Return the [X, Y] coordinate for the center point of the cell that contains the specified text.  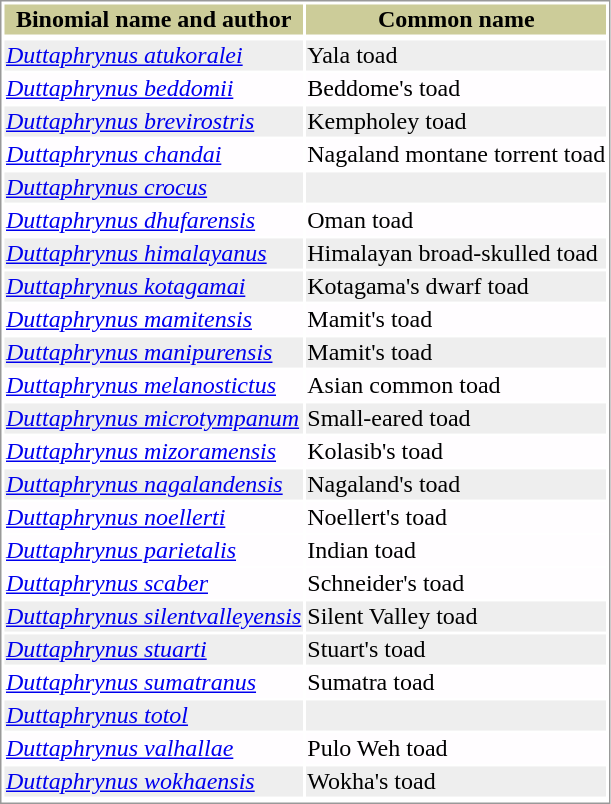
Duttaphrynus brevirostris [153, 121]
Duttaphrynus kotagamai [153, 287]
Duttaphrynus valhallae [153, 749]
Common name [456, 19]
Duttaphrynus microtympanum [153, 419]
Small-eared toad [456, 419]
Sumatra toad [456, 683]
Duttaphrynus parietalis [153, 551]
Asian common toad [456, 385]
Duttaphrynus stuarti [153, 649]
Oman toad [456, 221]
Duttaphrynus himalayanus [153, 253]
Beddome's toad [456, 89]
Duttaphrynus manipurensis [153, 353]
Duttaphrynus nagalandensis [153, 485]
Indian toad [456, 551]
Himalayan broad-skulled toad [456, 253]
Duttaphrynus atukoralei [153, 55]
Silent Valley toad [456, 617]
Duttaphrynus chandai [153, 155]
Schneider's toad [456, 583]
Duttaphrynus silentvalleyensis [153, 617]
Duttaphrynus scaber [153, 583]
Duttaphrynus totol [153, 715]
Duttaphrynus mizoramensis [153, 451]
Kolasib's toad [456, 451]
Kotagama's dwarf toad [456, 287]
Binomial name and author [153, 19]
Duttaphrynus dhufarensis [153, 221]
Duttaphrynus wokhaensis [153, 781]
Duttaphrynus noellerti [153, 517]
Duttaphrynus melanostictus [153, 385]
Nagaland's toad [456, 485]
Yala toad [456, 55]
Duttaphrynus crocus [153, 187]
Duttaphrynus beddomii [153, 89]
Nagaland montane torrent toad [456, 155]
Kempholey toad [456, 121]
Pulo Weh toad [456, 749]
Duttaphrynus sumatranus [153, 683]
Noellert's toad [456, 517]
Wokha's toad [456, 781]
Stuart's toad [456, 649]
Duttaphrynus mamitensis [153, 319]
